Output the [x, y] coordinate of the center of the cell containing the given text.  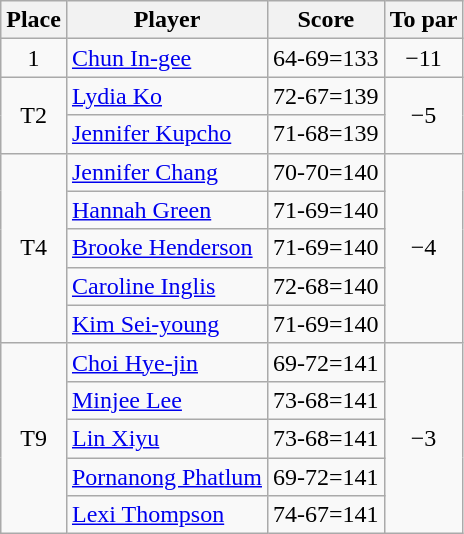
70-70=140 [326, 172]
T2 [34, 115]
To par [424, 20]
Choi Hye-jin [166, 362]
−11 [424, 58]
Hannah Green [166, 210]
Score [326, 20]
74-67=141 [326, 515]
Jennifer Chang [166, 172]
Minjee Lee [166, 400]
Pornanong Phatlum [166, 477]
−5 [424, 115]
72-67=139 [326, 96]
−3 [424, 438]
Chun In-gee [166, 58]
Kim Sei-young [166, 324]
Lydia Ko [166, 96]
71-68=139 [326, 134]
T9 [34, 438]
Brooke Henderson [166, 248]
T4 [34, 248]
−4 [424, 248]
Lexi Thompson [166, 515]
72-68=140 [326, 286]
Caroline Inglis [166, 286]
Jennifer Kupcho [166, 134]
Player [166, 20]
Lin Xiyu [166, 438]
Place [34, 20]
1 [34, 58]
64-69=133 [326, 58]
